Locate the cell with the specified text and output its [X, Y] center coordinate. 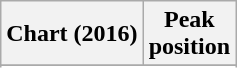
Chart (2016) [72, 34]
Peakposition [189, 34]
